Determine the [x, y] coordinate at the center of the cell enclosing the given text.  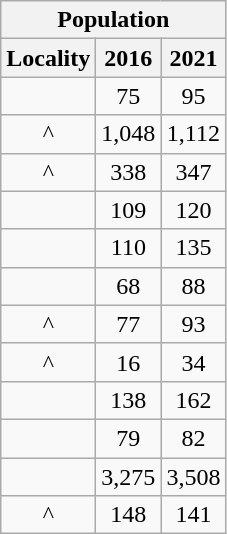
3,275 [128, 477]
93 [194, 324]
79 [128, 438]
82 [194, 438]
162 [194, 400]
95 [194, 96]
34 [194, 362]
Population [114, 20]
16 [128, 362]
109 [128, 210]
2016 [128, 58]
Locality [48, 58]
138 [128, 400]
68 [128, 286]
1,048 [128, 134]
1,112 [194, 134]
75 [128, 96]
148 [128, 515]
77 [128, 324]
135 [194, 248]
141 [194, 515]
88 [194, 286]
110 [128, 248]
2021 [194, 58]
347 [194, 172]
3,508 [194, 477]
120 [194, 210]
338 [128, 172]
